For the text-containing cell, return its midpoint in [X, Y] coordinate format. 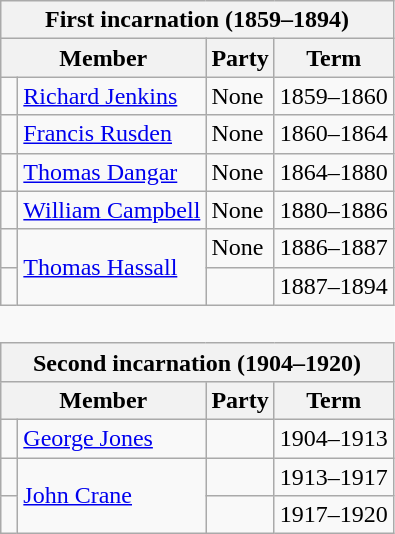
George Jones [112, 438]
Thomas Hassall [112, 267]
John Crane [112, 496]
William Campbell [112, 210]
Francis Rusden [112, 134]
Thomas Dangar [112, 172]
1880–1886 [334, 210]
1913–1917 [334, 477]
Second incarnation (1904–1920) [198, 362]
1886–1887 [334, 248]
1904–1913 [334, 438]
1917–1920 [334, 515]
First incarnation (1859–1894) [198, 20]
1864–1880 [334, 172]
1887–1894 [334, 286]
1860–1864 [334, 134]
Richard Jenkins [112, 96]
1859–1860 [334, 96]
